For the text-containing cell, return its midpoint in [X, Y] coordinate format. 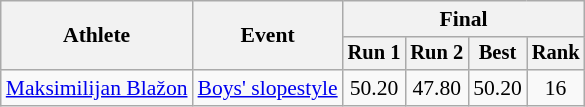
Maksimilijan Blažon [97, 88]
Boys' slopestyle [268, 88]
Run 2 [436, 54]
Event [268, 36]
16 [556, 88]
47.80 [436, 88]
Rank [556, 54]
Run 1 [374, 54]
Best [498, 54]
Athlete [97, 36]
Final [464, 19]
